Output the (x, y) coordinate of the center of the cell containing the given text.  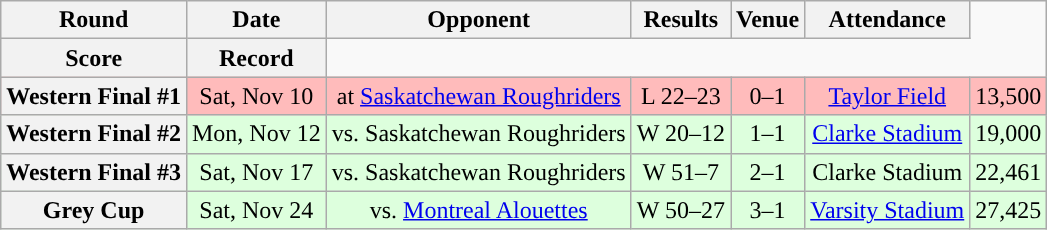
Record (256, 58)
W 20–12 (680, 134)
Sat, Nov 10 (256, 96)
Attendance (888, 20)
27,425 (1008, 210)
L 22–23 (680, 96)
Date (256, 20)
1–1 (767, 134)
W 50–27 (680, 210)
Venue (767, 20)
Results (680, 20)
Mon, Nov 12 (256, 134)
22,461 (1008, 172)
2–1 (767, 172)
Score (94, 58)
3–1 (767, 210)
Opponent (478, 20)
at Saskatchewan Roughriders (478, 96)
Western Final #3 (94, 172)
vs. Montreal Alouettes (478, 210)
0–1 (767, 96)
13,500 (1008, 96)
19,000 (1008, 134)
Round (94, 20)
Western Final #2 (94, 134)
Western Final #1 (94, 96)
Grey Cup (94, 210)
W 51–7 (680, 172)
Sat, Nov 24 (256, 210)
Varsity Stadium (888, 210)
Sat, Nov 17 (256, 172)
Taylor Field (888, 96)
